Identify which cell holds the provided text, then report its (X, Y) central coordinate. 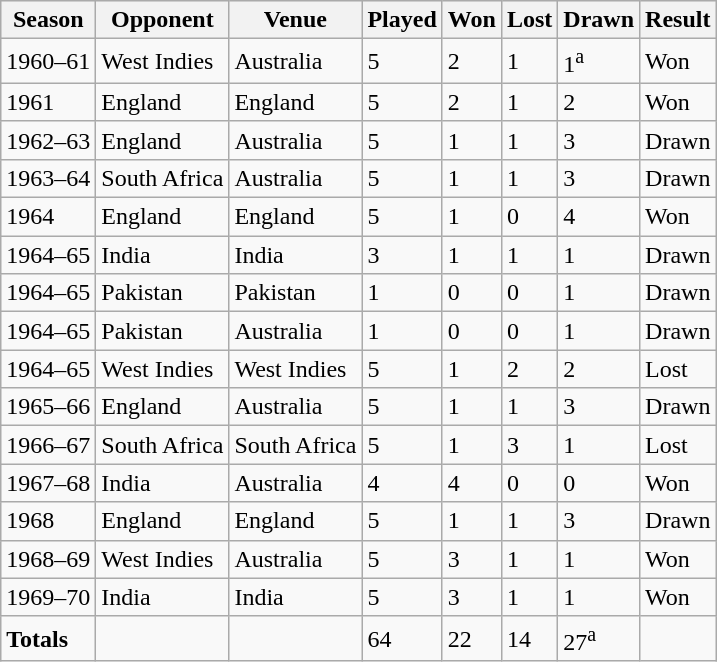
Opponent (162, 20)
64 (402, 638)
1968–69 (48, 559)
1a (599, 62)
14 (529, 638)
1965–66 (48, 407)
Result (678, 20)
1968 (48, 521)
Venue (296, 20)
22 (472, 638)
1962–63 (48, 140)
Played (402, 20)
Totals (48, 638)
1961 (48, 102)
1969–70 (48, 597)
1967–68 (48, 483)
27a (599, 638)
1964 (48, 217)
1966–67 (48, 445)
Season (48, 20)
1960–61 (48, 62)
1963–64 (48, 178)
